Output the (X, Y) coordinate of the center of the cell containing the given text.  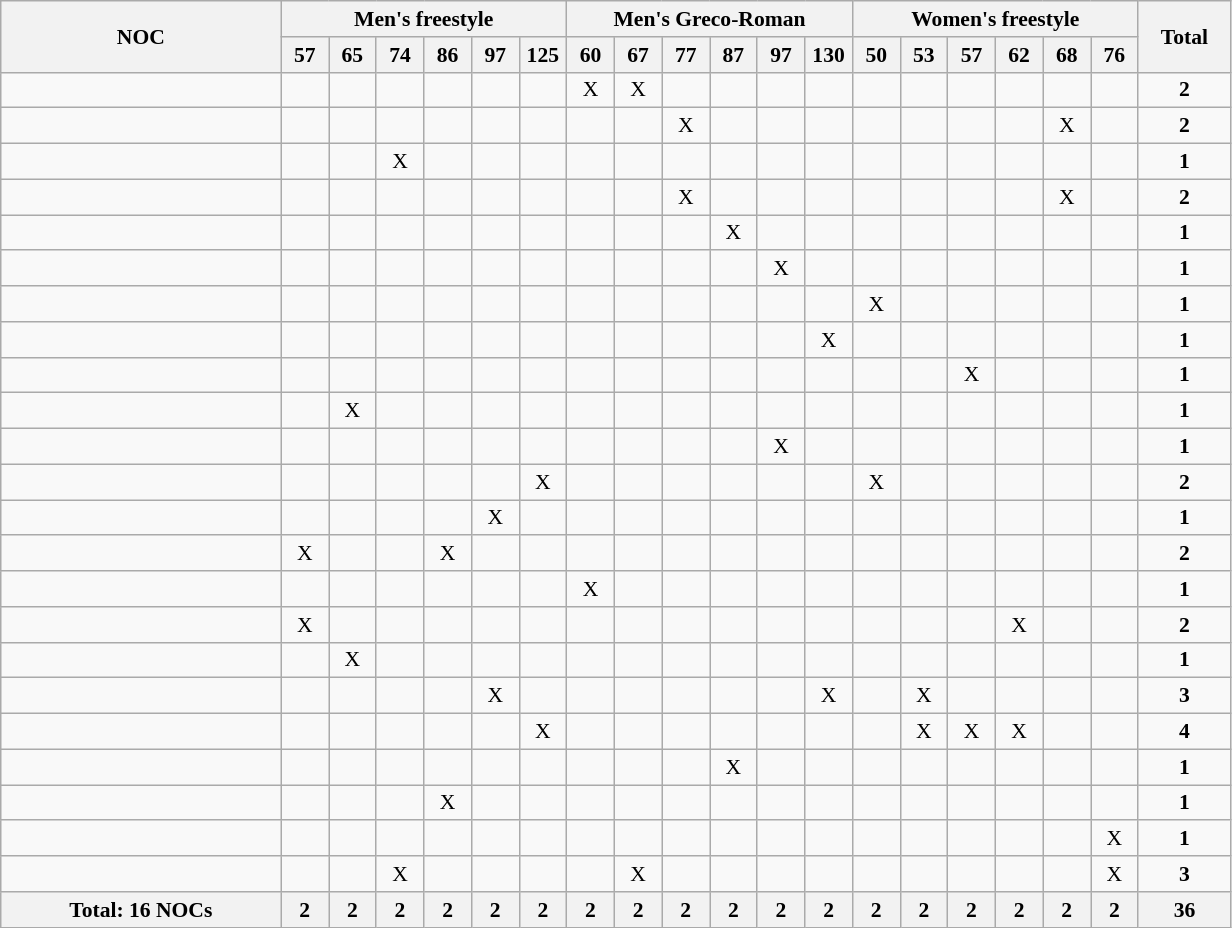
125 (543, 55)
87 (734, 55)
86 (448, 55)
Total (1184, 36)
60 (591, 55)
68 (1067, 55)
Men's Greco-Roman (710, 19)
62 (1019, 55)
76 (1114, 55)
NOC (141, 36)
130 (829, 55)
53 (924, 55)
50 (876, 55)
74 (400, 55)
Women's freestyle (995, 19)
36 (1184, 910)
77 (686, 55)
Men's freestyle (424, 19)
67 (638, 55)
65 (352, 55)
4 (1184, 732)
Total: 16 NOCs (141, 910)
